Find where the given text appears and provide that cell's center as [x, y] coordinate. 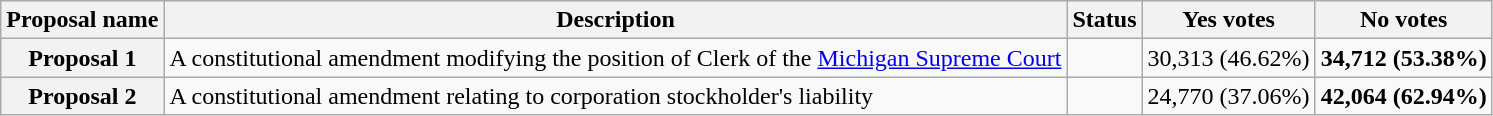
Proposal 1 [82, 58]
30,313 (46.62%) [1228, 58]
Yes votes [1228, 20]
Description [616, 20]
A constitutional amendment relating to corporation stockholder's liability [616, 96]
42,064 (62.94%) [1404, 96]
No votes [1404, 20]
24,770 (37.06%) [1228, 96]
34,712 (53.38%) [1404, 58]
Status [1104, 20]
A constitutional amendment modifying the position of Clerk of the Michigan Supreme Court [616, 58]
Proposal 2 [82, 96]
Proposal name [82, 20]
